Determine the (x, y) coordinate at the center of the cell enclosing the given text.  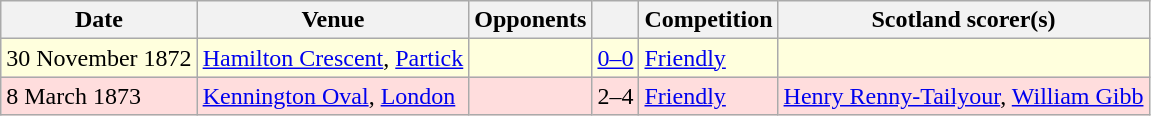
0–0 (616, 58)
8 March 1873 (99, 96)
Opponents (530, 20)
Date (99, 20)
Venue (333, 20)
Competition (708, 20)
30 November 1872 (99, 58)
Henry Renny-Tailyour, William Gibb (964, 96)
Hamilton Crescent, Partick (333, 58)
Kennington Oval, London (333, 96)
Scotland scorer(s) (964, 20)
2–4 (616, 96)
